From the cell containing the given text, extract its center point as [x, y] coordinate. 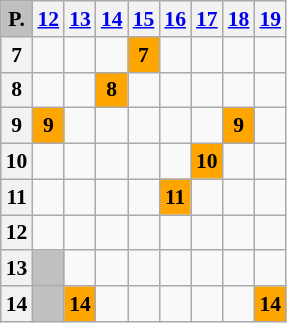
17 [207, 19]
P. [17, 19]
18 [239, 19]
16 [175, 19]
19 [270, 19]
15 [144, 19]
